Detect which cell encompasses the target text, then output its (X, Y) center coordinate. 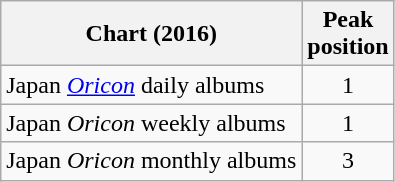
Chart (2016) (152, 34)
Peakposition (348, 34)
Japan Oricon daily albums (152, 85)
Japan Oricon weekly albums (152, 123)
3 (348, 161)
Japan Oricon monthly albums (152, 161)
